Detect which cell encompasses the target text, then output its (x, y) center coordinate. 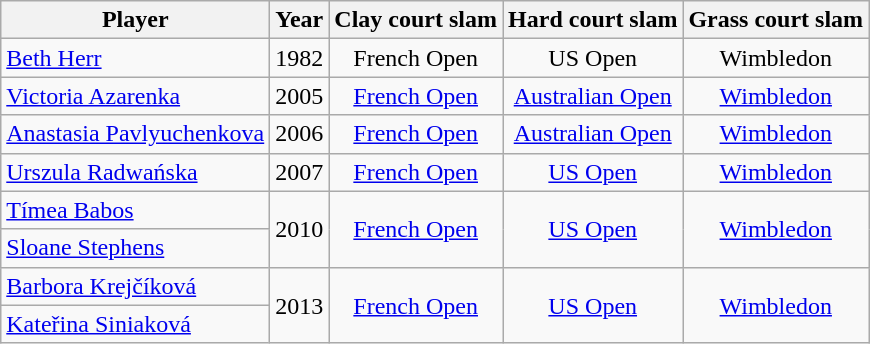
Victoria Azarenka (136, 96)
2010 (300, 229)
Urszula Radwańska (136, 172)
Sloane Stephens (136, 248)
1982 (300, 58)
Clay court slam (416, 20)
Hard court slam (593, 20)
Player (136, 20)
Anastasia Pavlyuchenkova (136, 134)
2006 (300, 134)
Tímea Babos (136, 210)
2013 (300, 305)
Kateřina Siniaková (136, 324)
Beth Herr (136, 58)
Barbora Krejčíková (136, 286)
2005 (300, 96)
2007 (300, 172)
Grass court slam (776, 20)
Year (300, 20)
